Search for the cell housing the specified text and yield its (x, y) center coordinate. 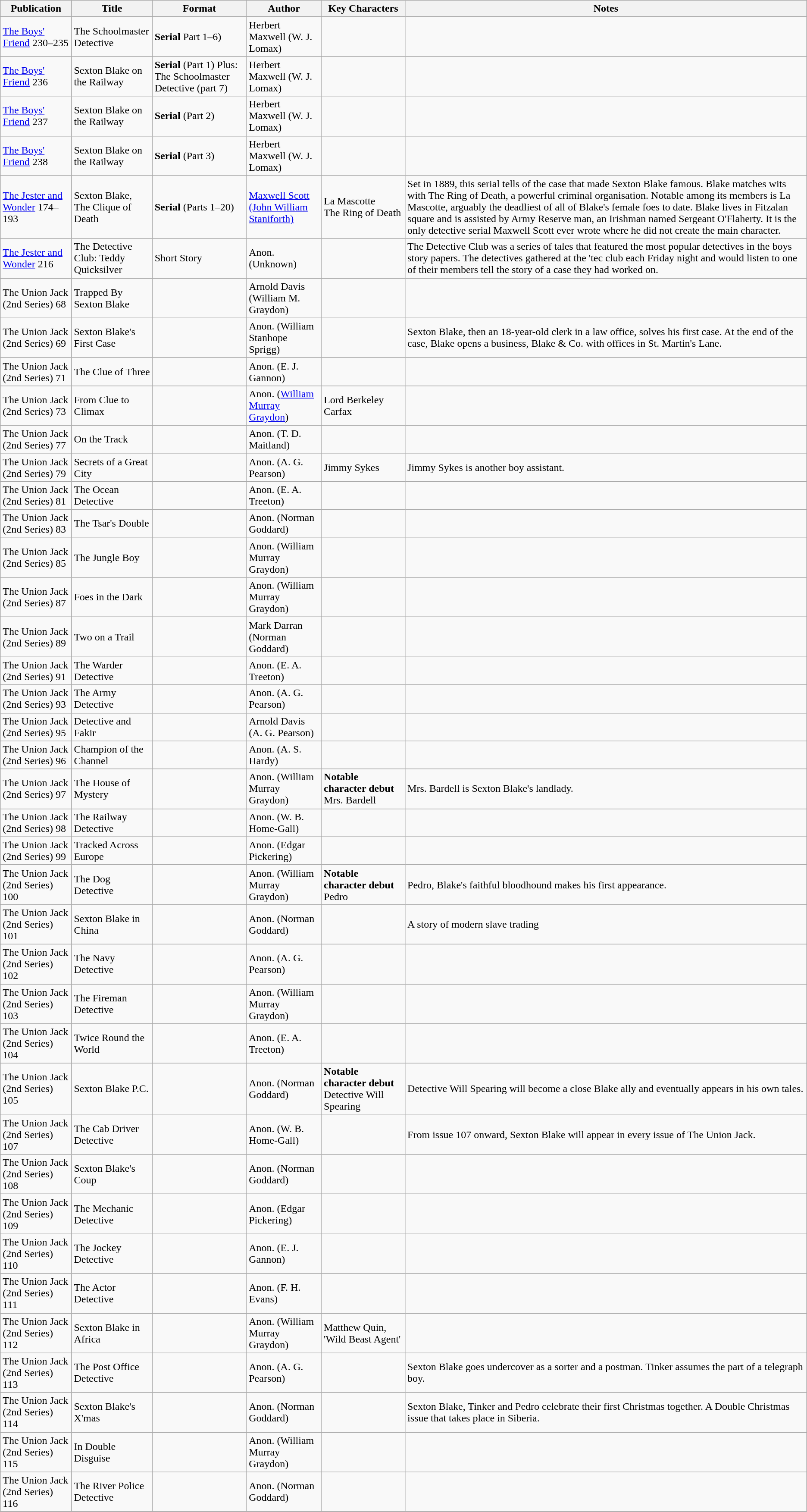
Notable character debut Mrs. Bardell (363, 789)
Title (112, 9)
The Clue of Three (112, 372)
Sexton Blake, The Clique of Death (112, 207)
The Union Jack (2nd Series) 87 (36, 597)
The Cab Driver Detective (112, 1135)
The Union Jack (2nd Series) 83 (36, 524)
The Union Jack (2nd Series) 73 (36, 405)
Jimmy Sykes (363, 467)
The Boys' Friend 230–235 (36, 37)
The Union Jack (2nd Series) 91 (36, 671)
The Union Jack (2nd Series) 113 (36, 1373)
The Jungle Boy (112, 558)
The Railway Detective (112, 823)
The Union Jack (2nd Series) 116 (36, 1492)
Foes in the Dark (112, 597)
Notable character debut Pedro (363, 885)
The Union Jack (2nd Series) 115 (36, 1452)
The Boys' Friend 237 (36, 116)
The Union Jack (2nd Series) 89 (36, 637)
Two on a Trail (112, 637)
The Union Jack (2nd Series) 100 (36, 885)
Sexton Blake in Africa (112, 1333)
Sexton Blake, Tinker and Pedro celebrate their first Christmas together. A Double Christmas issue that takes place in Siberia. (606, 1412)
The Union Jack (2nd Series) 93 (36, 699)
Serial (Part 3) (199, 156)
The Boys' Friend 238 (36, 156)
The River Police Detective (112, 1492)
Publication (36, 9)
Serial (Part 1) Plus: The Schoolmaster Detective (part 7) (199, 76)
Serial (Part 2) (199, 116)
The Union Jack (2nd Series) 96 (36, 755)
Sexton Blake's First Case (112, 338)
The Boys' Friend 236 (36, 76)
Champion of the Channel (112, 755)
The Jockey Detective (112, 1254)
La Mascotte The Ring of Death (363, 207)
The Army Detective (112, 699)
The Union Jack (2nd Series) 112 (36, 1333)
In Double Disguise (112, 1452)
Detective and Fakir (112, 727)
The Union Jack (2nd Series) 85 (36, 558)
Pedro, Blake's faithful bloodhound makes his first appearance. (606, 885)
The Union Jack (2nd Series) 79 (36, 467)
The Schoolmaster Detective (112, 37)
Trapped By Sexton Blake (112, 298)
Detective Will Spearing will become a close Blake ally and eventually appears in his own tales. (606, 1089)
Anon. (T. D. Maitland) (284, 439)
Notable character debut Detective Will Spearing (363, 1089)
Sexton Blake's X'mas (112, 1412)
The Union Jack (2nd Series) 71 (36, 372)
The Tsar's Double (112, 524)
The Union Jack (2nd Series) 110 (36, 1254)
From Clue to Climax (112, 405)
Maxwell Scott (John William Staniforth) (284, 207)
The Union Jack (2nd Series) 101 (36, 924)
Sexton Blake P.C. (112, 1089)
The Mechanic Detective (112, 1214)
The Union Jack (2nd Series) 68 (36, 298)
The Union Jack (2nd Series) 104 (36, 1044)
On the Track (112, 439)
Sexton Blake goes undercover as a sorter and a postman. Tinker assumes the part of a telegraph boy. (606, 1373)
Jimmy Sykes is another boy assistant. (606, 467)
The Union Jack (2nd Series) 97 (36, 789)
Sexton Blake's Coup (112, 1174)
Format (199, 9)
Key Characters (363, 9)
Twice Round the World (112, 1044)
Lord Berkeley Carfax (363, 405)
Notes (606, 9)
The Union Jack (2nd Series) 108 (36, 1174)
Anon. (A. S. Hardy) (284, 755)
Serial Part 1–6) (199, 37)
The Jester and Wonder 216 (36, 258)
A story of modern slave trading (606, 924)
The Ocean Detective (112, 496)
The Union Jack (2nd Series) 103 (36, 1004)
The Union Jack (2nd Series) 105 (36, 1089)
The Union Jack (2nd Series) 114 (36, 1412)
Arnold Davis (A. G. Pearson) (284, 727)
The Union Jack (2nd Series) 99 (36, 850)
The Fireman Detective (112, 1004)
The Post Office Detective (112, 1373)
Anon. (William Stanhope Sprigg) (284, 338)
Secrets of a Great City (112, 467)
Short Story (199, 258)
The Detective Club: Teddy Quicksilver (112, 258)
Matthew Quin, 'Wild Beast Agent' (363, 1333)
The Union Jack (2nd Series) 102 (36, 964)
The Dog Detective (112, 885)
Anon. (F. H. Evans) (284, 1293)
The Union Jack (2nd Series) 77 (36, 439)
The Union Jack (2nd Series) 107 (36, 1135)
Serial (Parts 1–20) (199, 207)
The Union Jack (2nd Series) 81 (36, 496)
From issue 107 onward, Sexton Blake will appear in every issue of The Union Jack. (606, 1135)
The Union Jack (2nd Series) 69 (36, 338)
Anon. (Unknown) (284, 258)
The Union Jack (2nd Series) 95 (36, 727)
The Union Jack (2nd Series) 111 (36, 1293)
Tracked Across Europe (112, 850)
The Navy Detective (112, 964)
The Union Jack (2nd Series) 98 (36, 823)
Mrs. Bardell is Sexton Blake's landlady. (606, 789)
The Actor Detective (112, 1293)
Arnold Davis (William M. Graydon) (284, 298)
Author (284, 9)
Mark Darran (Norman Goddard) (284, 637)
Sexton Blake in China (112, 924)
The Union Jack (2nd Series) 109 (36, 1214)
The House of Mystery (112, 789)
The Warder Detective (112, 671)
The Jester and Wonder 174–193 (36, 207)
